Identify which cell holds the provided text, then report its (X, Y) central coordinate. 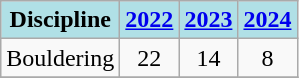
2023 (208, 20)
2022 (150, 20)
14 (208, 58)
Discipline (60, 20)
2024 (268, 20)
Bouldering (60, 58)
8 (268, 58)
22 (150, 58)
